Output the [X, Y] coordinate of the center of the cell containing the given text.  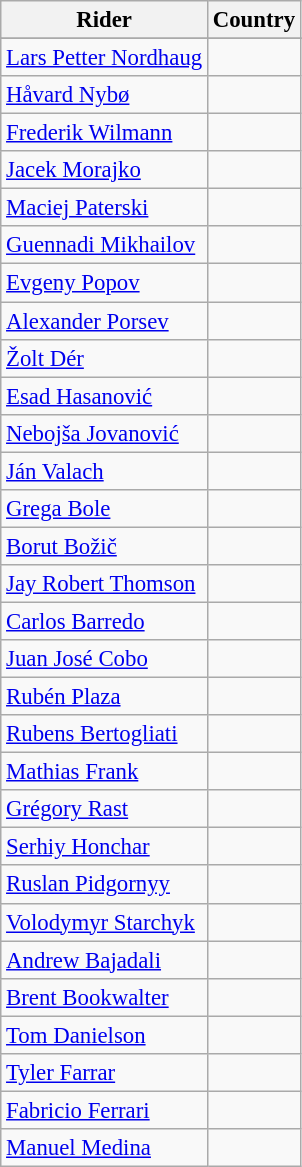
Tyler Farrar [104, 1073]
Håvard Nybø [104, 95]
Žolt Dér [104, 358]
Grega Bole [104, 509]
Manuel Medina [104, 1148]
Volodymyr Starchyk [104, 922]
Rider [104, 20]
Grégory Rast [104, 809]
Brent Bookwalter [104, 997]
Nebojša Jovanović [104, 433]
Borut Božič [104, 546]
Frederik Wilmann [104, 133]
Carlos Barredo [104, 621]
Lars Petter Nordhaug [104, 58]
Rubens Bertogliati [104, 734]
Ján Valach [104, 471]
Alexander Porsev [104, 321]
Country [254, 20]
Maciej Paterski [104, 208]
Fabricio Ferrari [104, 1110]
Rubén Plaza [104, 697]
Mathias Frank [104, 772]
Guennadi Mikhailov [104, 245]
Juan José Cobo [104, 659]
Serhiy Honchar [104, 847]
Esad Hasanović [104, 396]
Jay Robert Thomson [104, 584]
Andrew Bajadali [104, 960]
Evgeny Popov [104, 283]
Ruslan Pidgornyy [104, 885]
Tom Danielson [104, 1035]
Jacek Morajko [104, 170]
